For the text-containing cell, return its midpoint in (X, Y) coordinate format. 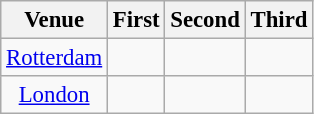
Third (279, 20)
Venue (54, 20)
Second (205, 20)
Rotterdam (54, 58)
First (136, 20)
London (54, 95)
